Find where the given text appears and provide that cell's center as (x, y) coordinate. 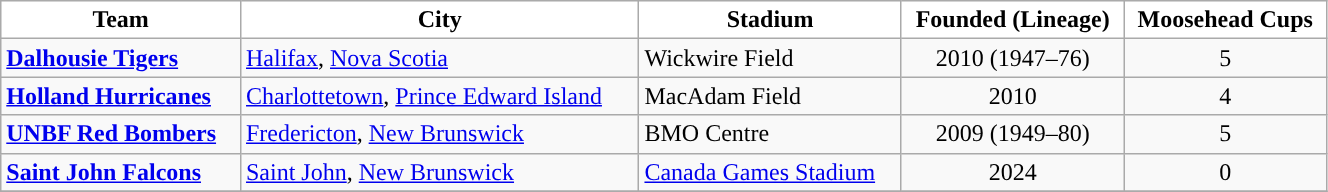
2009 (1949–80) (1012, 134)
Moosehead Cups (1225, 20)
Founded (Lineage) (1012, 20)
4 (1225, 96)
City (439, 20)
Saint John, New Brunswick (439, 172)
Team (121, 20)
Halifax, Nova Scotia (439, 58)
Stadium (770, 20)
Wickwire Field (770, 58)
MacAdam Field (770, 96)
Dalhousie Tigers (121, 58)
2024 (1012, 172)
Canada Games Stadium (770, 172)
Charlottetown, Prince Edward Island (439, 96)
Holland Hurricanes (121, 96)
Fredericton, New Brunswick (439, 134)
2010 (1947–76) (1012, 58)
Saint John Falcons (121, 172)
0 (1225, 172)
UNBF Red Bombers (121, 134)
2010 (1012, 96)
BMO Centre (770, 134)
